Scan for the cell matching the given text and deliver its [X, Y] coordinate at center. 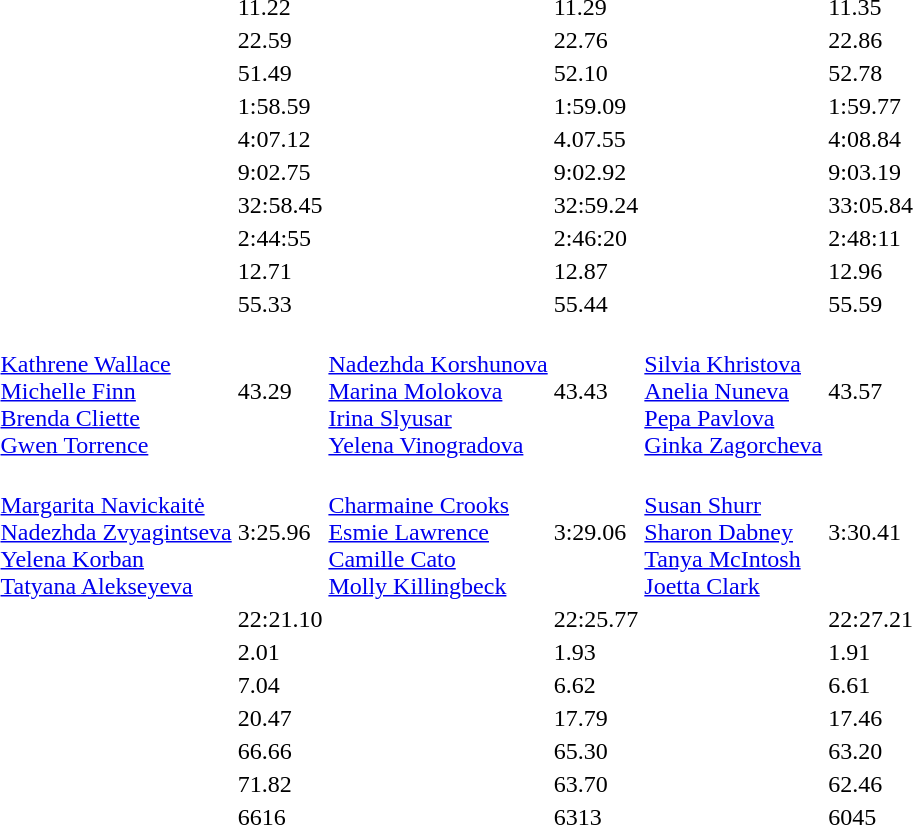
22:21.10 [280, 619]
22.59 [280, 40]
43.43 [596, 391]
Silvia KhristovaAnelia NunevaPepa PavlovaGinka Zagorcheva [734, 391]
2:44:55 [280, 238]
1.93 [596, 652]
Susan ShurrSharon DabneyTanya McIntoshJoetta Clark [734, 532]
52.10 [596, 73]
17.79 [596, 718]
55.33 [280, 304]
55.44 [596, 304]
6.62 [596, 685]
3:29.06 [596, 532]
71.82 [280, 784]
32:58.45 [280, 205]
32:59.24 [596, 205]
12.87 [596, 271]
1:58.59 [280, 106]
65.30 [596, 751]
7.04 [280, 685]
20.47 [280, 718]
Charmaine CrooksEsmie LawrenceCamille CatoMolly Killingbeck [438, 532]
43.29 [280, 391]
1:59.09 [596, 106]
22.76 [596, 40]
2.01 [280, 652]
66.66 [280, 751]
9:02.92 [596, 172]
4:07.12 [280, 139]
22:25.77 [596, 619]
3:25.96 [280, 532]
Nadezhda KorshunovaMarina MolokovaIrina SlyusarYelena Vinogradova [438, 391]
9:02.75 [280, 172]
51.49 [280, 73]
63.70 [596, 784]
2:46:20 [596, 238]
12.71 [280, 271]
4.07.55 [596, 139]
